Capture the cell that displays the provided text and extract its [X, Y] central coordinate. 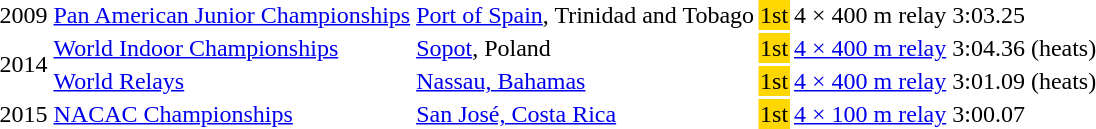
Sopot, Poland [586, 48]
Port of Spain, Trinidad and Tobago [586, 15]
World Relays [232, 81]
Nassau, Bahamas [586, 81]
San José, Costa Rica [586, 114]
4 × 100 m relay [870, 114]
Pan American Junior Championships [232, 15]
NACAC Championships [232, 114]
World Indoor Championships [232, 48]
